From the cell containing the given text, extract its center point as [X, Y] coordinate. 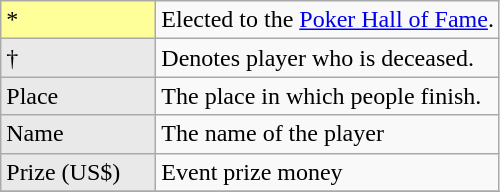
Place [78, 96]
* [78, 20]
The place in which people finish. [328, 96]
Denotes player who is deceased. [328, 58]
Name [78, 134]
† [78, 58]
Elected to the Poker Hall of Fame. [328, 20]
Event prize money [328, 172]
Prize (US$) [78, 172]
The name of the player [328, 134]
